Extract the [X, Y] coordinate from the center of the cell holding the provided text.  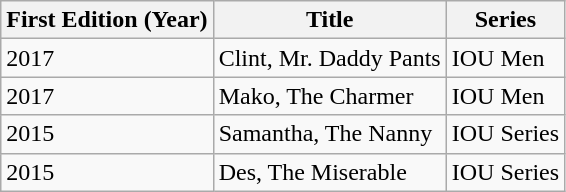
Title [330, 20]
Samantha, The Nanny [330, 134]
First Edition (Year) [107, 20]
Clint, Mr. Daddy Pants [330, 58]
Series [505, 20]
Des, The Miserable [330, 172]
Mako, The Charmer [330, 96]
